Find where the given text appears and provide that cell's center as (X, Y) coordinate. 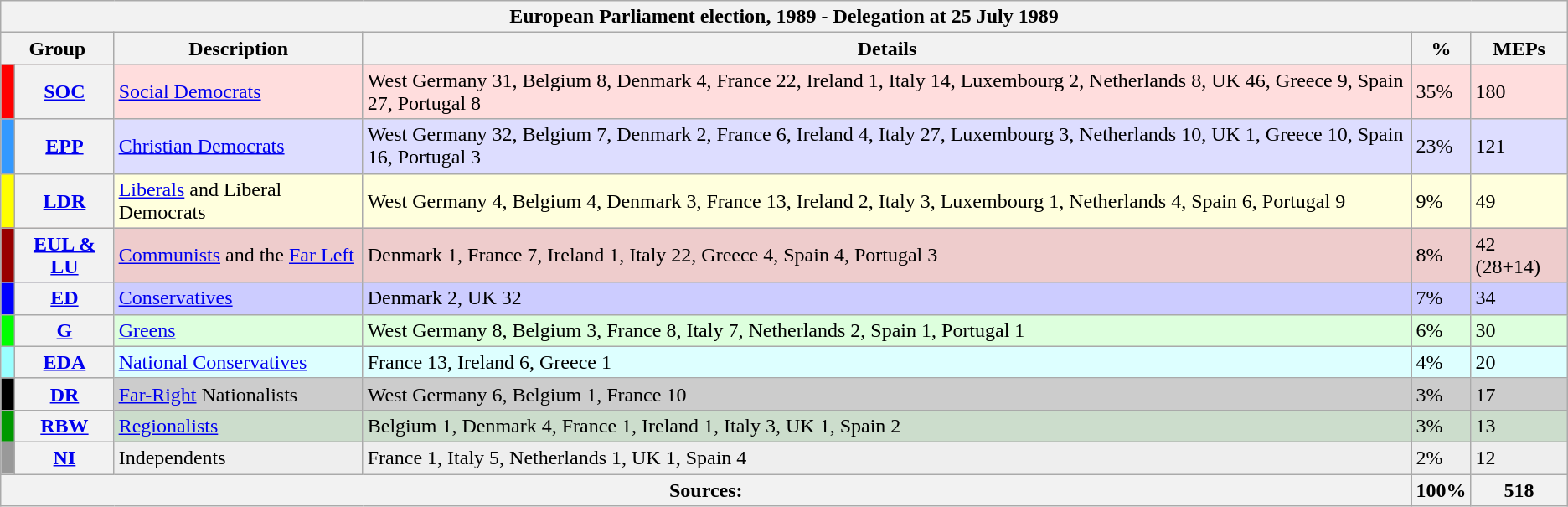
EUL & LU (64, 255)
2% (1441, 458)
Conservatives (238, 298)
European Parliament election, 1989 - Delegation at 25 July 1989 (784, 17)
Christian Democrats (238, 146)
Denmark 2, UK 32 (887, 298)
DR (64, 394)
RBW (64, 426)
EPP (64, 146)
Communists and the Far Left (238, 255)
17 (1519, 394)
20 (1519, 362)
Social Democrats (238, 92)
Regionalists (238, 426)
7% (1441, 298)
Liberals and Liberal Democrats (238, 201)
Greens (238, 330)
West Germany 31, Belgium 8, Denmark 4, France 22, Ireland 1, Italy 14, Luxembourg 2, Netherlands 8, UK 46, Greece 9, Spain 27, Portugal 8 (887, 92)
30 (1519, 330)
13 (1519, 426)
West Germany 32, Belgium 7, Denmark 2, France 6, Ireland 4, Italy 27, Luxembourg 3, Netherlands 10, UK 1, Greece 10, Spain 16, Portugal 3 (887, 146)
West Germany 8, Belgium 3, France 8, Italy 7, Netherlands 2, Spain 1, Portugal 1 (887, 330)
100% (1441, 490)
Denmark 1, France 7, Ireland 1, Italy 22, Greece 4, Spain 4, Portugal 3 (887, 255)
4% (1441, 362)
6% (1441, 330)
West Germany 4, Belgium 4, Denmark 3, France 13, Ireland 2, Italy 3, Luxembourg 1, Netherlands 4, Spain 6, Portugal 9 (887, 201)
France 1, Italy 5, Netherlands 1, UK 1, Spain 4 (887, 458)
West Germany 6, Belgium 1, France 10 (887, 394)
NI (64, 458)
Description (238, 49)
G (64, 330)
EDA (64, 362)
MEPs (1519, 49)
121 (1519, 146)
180 (1519, 92)
Far-Right Nationalists (238, 394)
SOC (64, 92)
France 13, Ireland 6, Greece 1 (887, 362)
Sources: (706, 490)
9% (1441, 201)
Belgium 1, Denmark 4, France 1, Ireland 1, Italy 3, UK 1, Spain 2 (887, 426)
34 (1519, 298)
12 (1519, 458)
% (1441, 49)
Independents (238, 458)
23% (1441, 146)
49 (1519, 201)
National Conservatives (238, 362)
35% (1441, 92)
8% (1441, 255)
42 (28+14) (1519, 255)
ED (64, 298)
Group (57, 49)
Details (887, 49)
518 (1519, 490)
LDR (64, 201)
